From the cell containing the given text, extract its center point as [X, Y] coordinate. 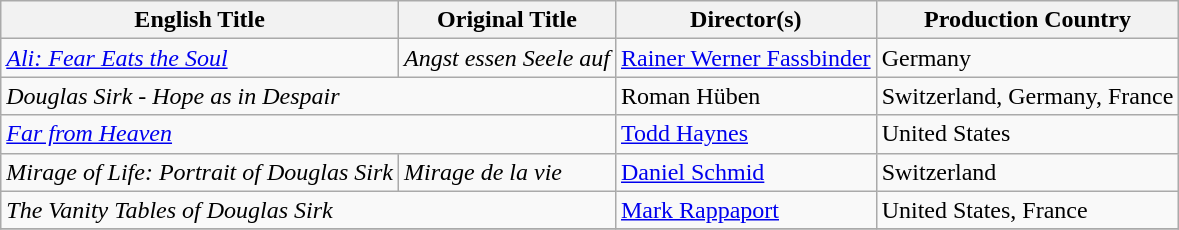
Switzerland [1028, 172]
United States, France [1028, 210]
Daniel Schmid [746, 172]
Ali: Fear Eats the Soul [200, 58]
Far from Heaven [308, 134]
Switzerland, Germany, France [1028, 96]
Production Country [1028, 20]
Angst essen Seele auf [506, 58]
Original Title [506, 20]
Mirage de la vie [506, 172]
Roman Hüben [746, 96]
Douglas Sirk - Hope as in Despair [308, 96]
Director(s) [746, 20]
Todd Haynes [746, 134]
Rainer Werner Fassbinder [746, 58]
United States [1028, 134]
Mirage of Life: Portrait of Douglas Sirk [200, 172]
Mark Rappaport [746, 210]
The Vanity Tables of Douglas Sirk [308, 210]
Germany [1028, 58]
English Title [200, 20]
